Identify which cell holds the provided text, then report its (X, Y) central coordinate. 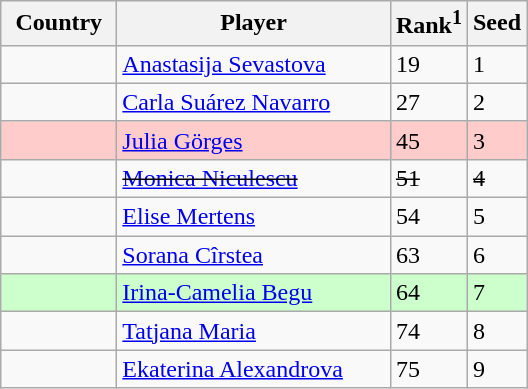
27 (428, 102)
Sorana Cîrstea (254, 255)
Anastasija Sevastova (254, 64)
Country (59, 24)
7 (496, 293)
Julia Görges (254, 140)
19 (428, 64)
8 (496, 331)
54 (428, 217)
Rank1 (428, 24)
Ekaterina Alexandrova (254, 369)
4 (496, 178)
63 (428, 255)
2 (496, 102)
Monica Niculescu (254, 178)
1 (496, 64)
Elise Mertens (254, 217)
Irina-Camelia Begu (254, 293)
74 (428, 331)
64 (428, 293)
6 (496, 255)
Player (254, 24)
45 (428, 140)
9 (496, 369)
Tatjana Maria (254, 331)
Seed (496, 24)
Carla Suárez Navarro (254, 102)
75 (428, 369)
51 (428, 178)
5 (496, 217)
3 (496, 140)
